Pinpoint the cell where the given text exists, returning its (X, Y) midpoint coordinate. 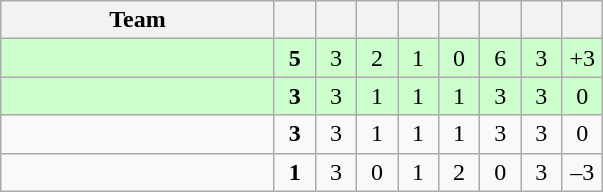
Team (138, 20)
6 (500, 58)
–3 (582, 172)
5 (294, 58)
+3 (582, 58)
